Determine the [X, Y] coordinate at the center of the cell enclosing the given text.  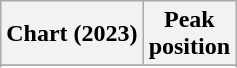
Chart (2023) [72, 34]
Peakposition [189, 34]
